Return (x, y) of the center of cell containing provided text 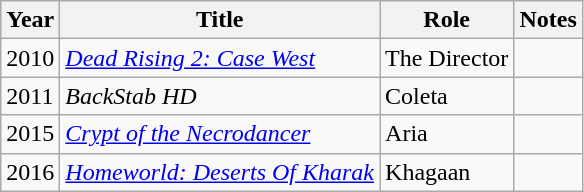
Homeworld: Deserts Of Kharak (220, 172)
Khagaan (447, 172)
Crypt of the Necrodancer (220, 134)
2010 (30, 58)
2015 (30, 134)
Coleta (447, 96)
2011 (30, 96)
Aria (447, 134)
Notes (548, 20)
Title (220, 20)
Role (447, 20)
Dead Rising 2: Case West (220, 58)
BackStab HD (220, 96)
The Director (447, 58)
Year (30, 20)
2016 (30, 172)
